Determine the (X, Y) coordinate at the center of the cell enclosing the given text.  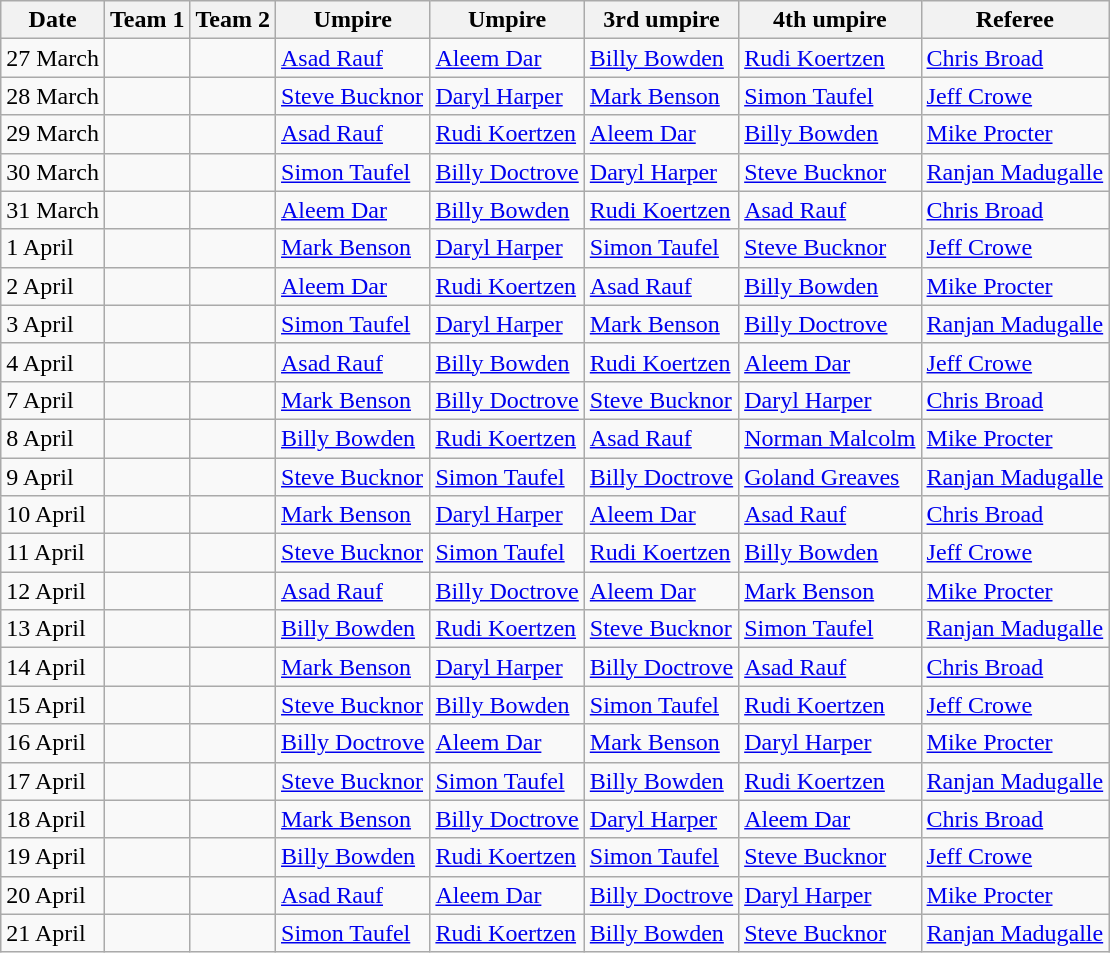
28 March (53, 96)
15 April (53, 705)
21 April (53, 933)
11 April (53, 553)
4 April (53, 362)
12 April (53, 591)
8 April (53, 438)
17 April (53, 781)
Date (53, 20)
3 April (53, 324)
27 March (53, 58)
2 April (53, 286)
9 April (53, 477)
31 March (53, 210)
19 April (53, 857)
4th umpire (830, 20)
Goland Greaves (830, 477)
Norman Malcolm (830, 438)
10 April (53, 515)
7 April (53, 400)
14 April (53, 667)
Team 2 (233, 20)
20 April (53, 895)
Referee (1015, 20)
Team 1 (147, 20)
3rd umpire (661, 20)
18 April (53, 819)
29 March (53, 134)
16 April (53, 743)
13 April (53, 629)
1 April (53, 248)
30 March (53, 172)
